Locate the cell with the specified text and output its [X, Y] center coordinate. 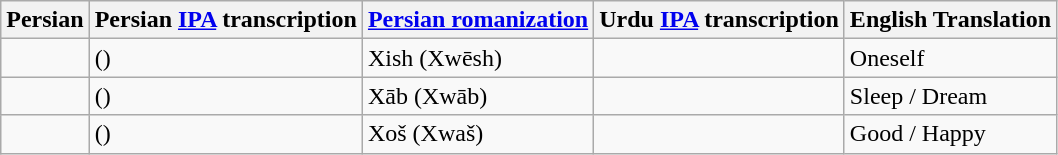
English Translation [950, 20]
Xish (Xwēsh) [478, 58]
Persian romanization [478, 20]
Oneself [950, 58]
Good / Happy [950, 134]
Xāb (Xwāb) [478, 96]
Sleep / Dream [950, 96]
Xoš (Xwaš) [478, 134]
Urdu IPA transcription [720, 20]
Persian IPA transcription [226, 20]
Persian [45, 20]
